Identify which cell holds the provided text, then report its (X, Y) central coordinate. 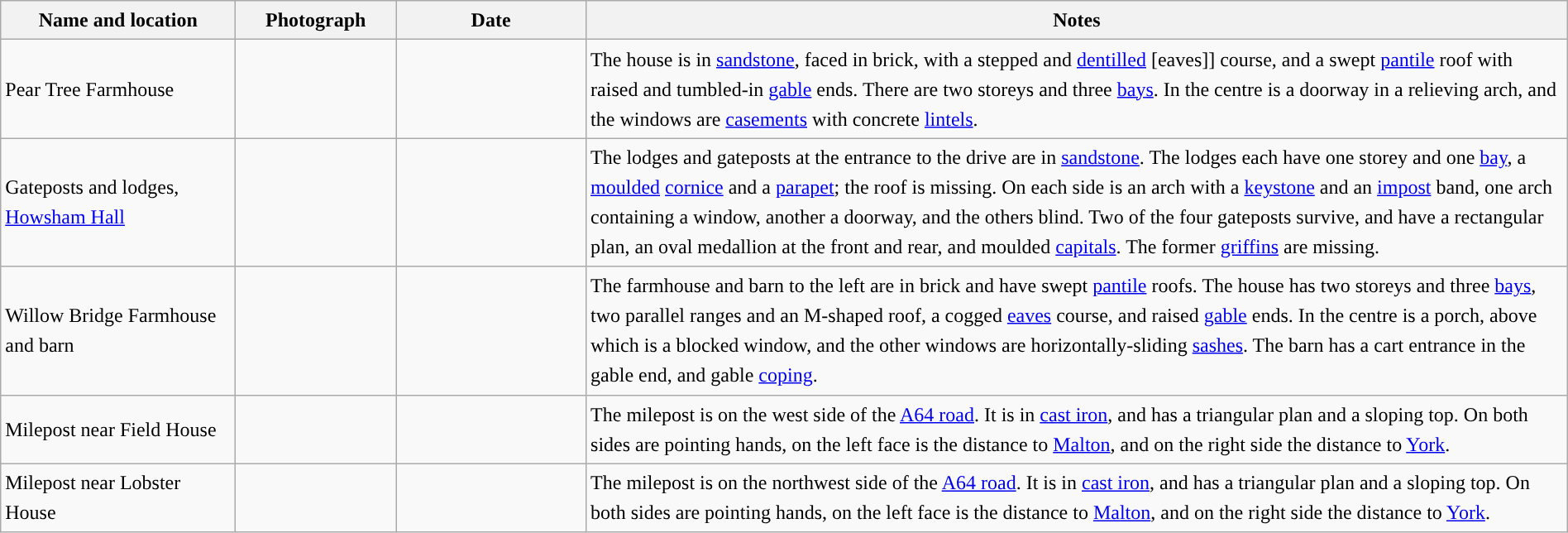
Notes (1077, 20)
Date (491, 20)
Name and location (118, 20)
Milepost near Lobster House (118, 498)
Pear Tree Farmhouse (118, 89)
Gateposts and lodges, Howsham Hall (118, 202)
Willow Bridge Farmhouse and barn (118, 331)
Photograph (316, 20)
Milepost near Field House (118, 429)
